Extract the [X, Y] coordinate from the center of the cell holding the provided text.  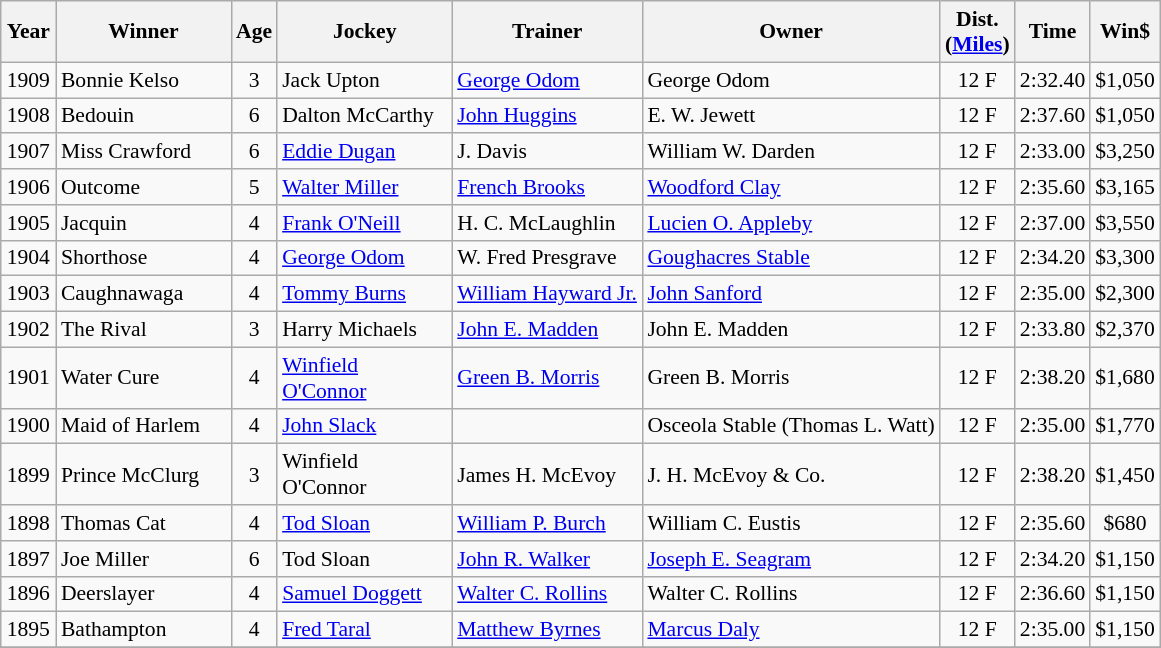
John Slack [364, 426]
E. W. Jewett [791, 116]
1909 [28, 80]
$1,450 [1124, 474]
2:32.40 [1052, 80]
J. H. McEvoy & Co. [791, 474]
Owner [791, 32]
Outcome [144, 187]
J. Davis [547, 152]
Bedouin [144, 116]
1907 [28, 152]
Jacquin [144, 223]
Winner [144, 32]
1902 [28, 330]
Caughnawaga [144, 294]
1903 [28, 294]
Thomas Cat [144, 523]
Dist. (Miles) [978, 32]
2:36.60 [1052, 594]
French Brooks [547, 187]
Prince McClurg [144, 474]
Joe Miller [144, 559]
Lucien O. Appleby [791, 223]
John Sanford [791, 294]
William C. Eustis [791, 523]
Bonnie Kelso [144, 80]
1899 [28, 474]
$3,250 [1124, 152]
Osceola Stable (Thomas L. Watt) [791, 426]
Harry Michaels [364, 330]
James H. McEvoy [547, 474]
Win$ [1124, 32]
$3,550 [1124, 223]
1895 [28, 630]
Jack Upton [364, 80]
$2,370 [1124, 330]
5 [254, 187]
1905 [28, 223]
$680 [1124, 523]
W. Fred Presgrave [547, 258]
2:37.60 [1052, 116]
1904 [28, 258]
William Hayward Jr. [547, 294]
1898 [28, 523]
Trainer [547, 32]
Marcus Daly [791, 630]
Goughacres Stable [791, 258]
Woodford Clay [791, 187]
Frank O'Neill [364, 223]
$1,680 [1124, 378]
Maid of Harlem [144, 426]
$2,300 [1124, 294]
John Huggins [547, 116]
Dalton McCarthy [364, 116]
Water Cure [144, 378]
William P. Burch [547, 523]
The Rival [144, 330]
1908 [28, 116]
2:33.80 [1052, 330]
1897 [28, 559]
1901 [28, 378]
Bathampton [144, 630]
William W. Darden [791, 152]
2:33.00 [1052, 152]
Fred Taral [364, 630]
Age [254, 32]
$3,165 [1124, 187]
1900 [28, 426]
1896 [28, 594]
Miss Crawford [144, 152]
Matthew Byrnes [547, 630]
Jockey [364, 32]
John R. Walker [547, 559]
2:37.00 [1052, 223]
Year [28, 32]
Shorthose [144, 258]
Tommy Burns [364, 294]
Samuel Doggett [364, 594]
Walter Miller [364, 187]
H. C. McLaughlin [547, 223]
Eddie Dugan [364, 152]
Joseph E. Seagram [791, 559]
Time [1052, 32]
$3,300 [1124, 258]
1906 [28, 187]
$1,770 [1124, 426]
Deerslayer [144, 594]
